Detect which cell encompasses the target text, then output its [X, Y] center coordinate. 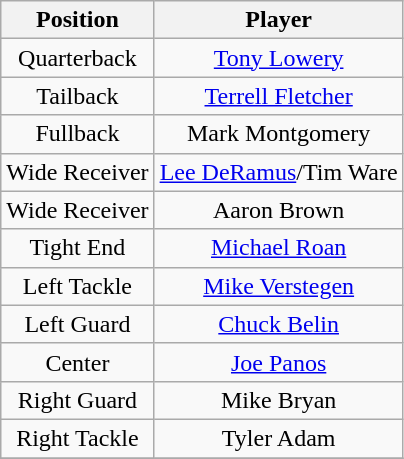
Tailback [78, 96]
Tony Lowery [278, 58]
Left Tackle [78, 286]
Mark Montgomery [278, 134]
Right Tackle [78, 438]
Player [278, 20]
Center [78, 362]
Fullback [78, 134]
Mike Verstegen [278, 286]
Quarterback [78, 58]
Lee DeRamus/Tim Ware [278, 172]
Joe Panos [278, 362]
Michael Roan [278, 248]
Aaron Brown [278, 210]
Chuck Belin [278, 324]
Position [78, 20]
Right Guard [78, 400]
Left Guard [78, 324]
Tyler Adam [278, 438]
Tight End [78, 248]
Terrell Fletcher [278, 96]
Mike Bryan [278, 400]
